Return the [X, Y] coordinate for the center point of the cell that contains the specified text.  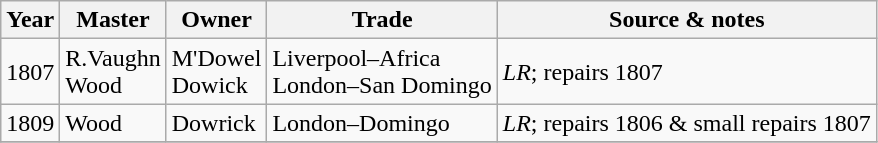
LR; repairs 1807 [686, 72]
1809 [30, 123]
M'DowelDowick [216, 72]
London–Domingo [382, 123]
R.VaughnWood [113, 72]
Wood [113, 123]
Year [30, 20]
Master [113, 20]
Trade [382, 20]
Source & notes [686, 20]
Owner [216, 20]
LR; repairs 1806 & small repairs 1807 [686, 123]
Liverpool–AfricaLondon–San Domingo [382, 72]
Dowrick [216, 123]
1807 [30, 72]
